Provide the (x, y) coordinate of the cell's center where the given text is located.  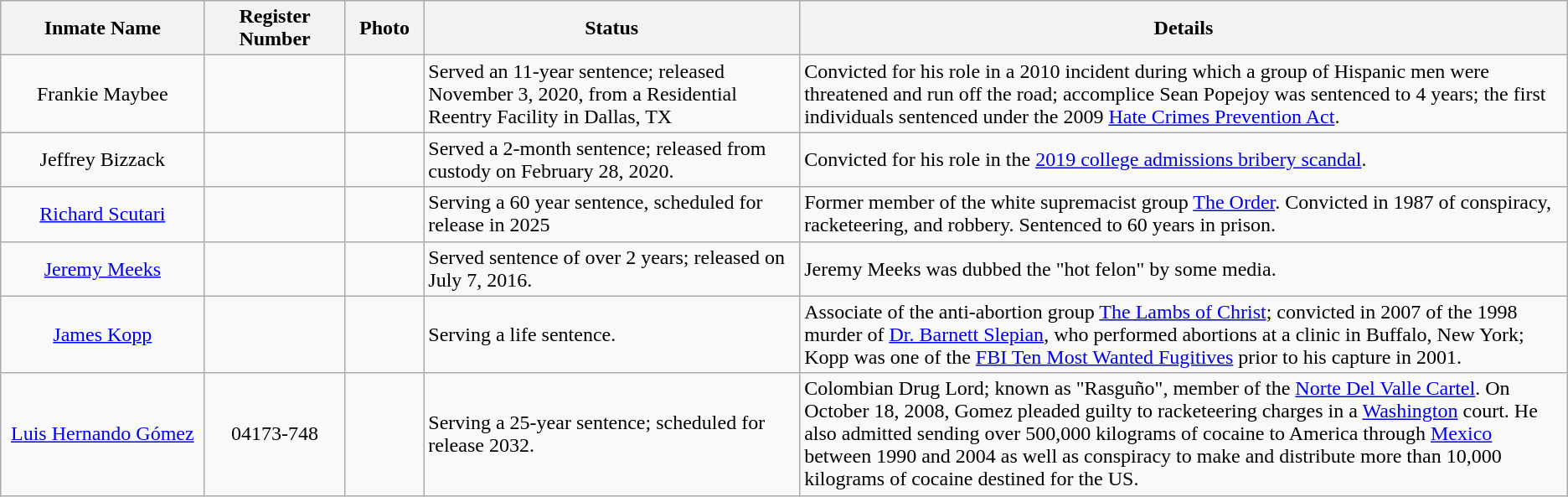
Jeremy Meeks (102, 268)
James Kopp (102, 334)
Serving a 60 year sentence, scheduled for release in 2025 (611, 215)
Convicted for his role in the 2019 college admissions bribery scandal. (1184, 159)
Served sentence of over 2 years; released on July 7, 2016. (611, 268)
Former member of the white supremacist group The Order. Convicted in 1987 of conspiracy, racketeering, and robbery. Sentenced to 60 years in prison. (1184, 215)
Luis Hernando Gómez (102, 434)
Serving a life sentence. (611, 334)
Inmate Name (102, 28)
Serving a 25-year sentence; scheduled for release 2032. (611, 434)
Served an 11-year sentence; released November 3, 2020, from a Residential Reentry Facility in Dallas, TX (611, 94)
Status (611, 28)
Jeremy Meeks was dubbed the "hot felon" by some media. (1184, 268)
Richard Scutari (102, 215)
04173-748 (275, 434)
Frankie Maybee (102, 94)
Photo (384, 28)
Register Number (275, 28)
Details (1184, 28)
Jeffrey Bizzack (102, 159)
Served a 2-month sentence; released from custody on February 28, 2020. (611, 159)
